From the cell containing the given text, extract its center point as (X, Y) coordinate. 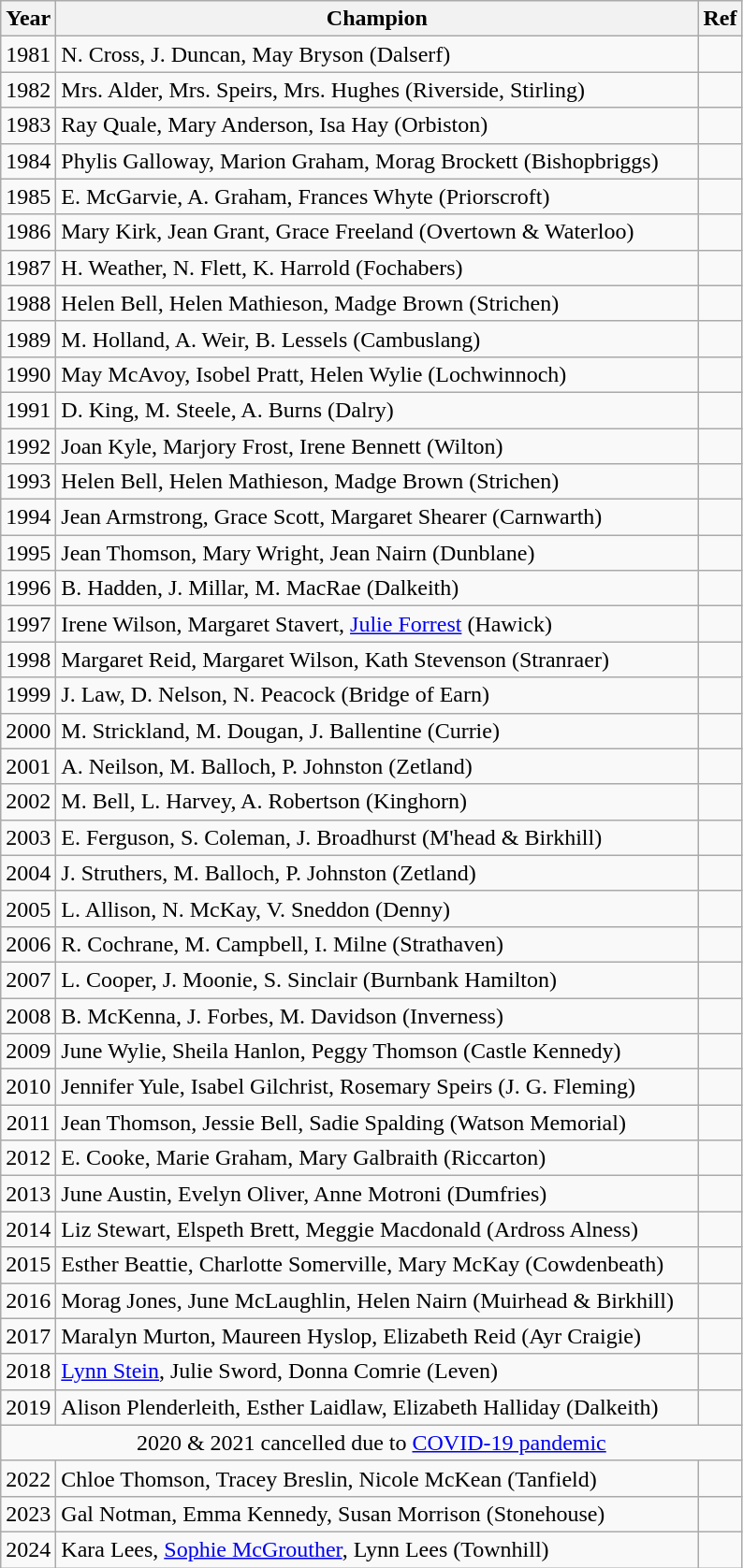
B. Hadden, J. Millar, M. MacRae (Dalkeith) (377, 588)
2010 (28, 1087)
1981 (28, 54)
2012 (28, 1158)
1993 (28, 482)
Esther Beattie, Charlotte Somerville, Mary McKay (Cowdenbeath) (377, 1265)
2022 (28, 1478)
J. Struthers, M. Balloch, P. Johnston (Zetland) (377, 873)
2003 (28, 837)
2000 (28, 731)
Joan Kyle, Marjory Frost, Irene Bennett (Wilton) (377, 446)
1999 (28, 695)
1998 (28, 660)
L. Allison, N. McKay, V. Sneddon (Denny) (377, 908)
Irene Wilson, Margaret Stavert, Julie Forrest (Hawick) (377, 624)
Jean Thomson, Mary Wright, Jean Nairn (Dunblane) (377, 553)
2007 (28, 980)
Jean Armstrong, Grace Scott, Margaret Shearer (Carnwarth) (377, 517)
2015 (28, 1265)
N. Cross, J. Duncan, May Bryson (Dalserf) (377, 54)
J. Law, D. Nelson, N. Peacock (Bridge of Earn) (377, 695)
Liz Stewart, Elspeth Brett, Meggie Macdonald (Ardross Alness) (377, 1229)
1995 (28, 553)
2014 (28, 1229)
2009 (28, 1052)
2019 (28, 1407)
2013 (28, 1194)
June Austin, Evelyn Oliver, Anne Motroni (Dumfries) (377, 1194)
Kara Lees, Sophie McGrouther, Lynn Lees (Townhill) (377, 1549)
2017 (28, 1336)
Alison Plenderleith, Esther Laidlaw, Elizabeth Halliday (Dalkeith) (377, 1407)
Phylis Galloway, Marion Graham, Morag Brockett (Bishopbriggs) (377, 161)
2016 (28, 1300)
Mrs. Alder, Mrs. Speirs, Mrs. Hughes (Riverside, Stirling) (377, 90)
2005 (28, 908)
1994 (28, 517)
1984 (28, 161)
1987 (28, 268)
H. Weather, N. Flett, K. Harrold (Fochabers) (377, 268)
1991 (28, 410)
1985 (28, 196)
E. McGarvie, A. Graham, Frances Whyte (Priorscroft) (377, 196)
M. Bell, L. Harvey, A. Robertson (Kinghorn) (377, 802)
Mary Kirk, Jean Grant, Grace Freeland (Overtown & Waterloo) (377, 232)
E. Ferguson, S. Coleman, J. Broadhurst (M'head & Birkhill) (377, 837)
Ray Quale, Mary Anderson, Isa Hay (Orbiston) (377, 125)
Margaret Reid, Margaret Wilson, Kath Stevenson (Stranraer) (377, 660)
1988 (28, 303)
2024 (28, 1549)
Year (28, 19)
1982 (28, 90)
1989 (28, 339)
1990 (28, 374)
2008 (28, 1015)
2023 (28, 1514)
Jennifer Yule, Isabel Gilchrist, Rosemary Speirs (J. G. Fleming) (377, 1087)
June Wylie, Sheila Hanlon, Peggy Thomson (Castle Kennedy) (377, 1052)
Jean Thomson, Jessie Bell, Sadie Spalding (Watson Memorial) (377, 1123)
2018 (28, 1372)
May McAvoy, Isobel Pratt, Helen Wylie (Lochwinnoch) (377, 374)
M. Holland, A. Weir, B. Lessels (Cambuslang) (377, 339)
A. Neilson, M. Balloch, P. Johnston (Zetland) (377, 766)
B. McKenna, J. Forbes, M. Davidson (Inverness) (377, 1015)
2020 & 2021 cancelled due to COVID-19 pandemic (371, 1443)
Lynn Stein, Julie Sword, Donna Comrie (Leven) (377, 1372)
Chloe Thomson, Tracey Breslin, Nicole McKean (Tanfield) (377, 1478)
2002 (28, 802)
1996 (28, 588)
Champion (377, 19)
1997 (28, 624)
R. Cochrane, M. Campbell, I. Milne (Strathaven) (377, 944)
2004 (28, 873)
Ref (721, 19)
1983 (28, 125)
E. Cooke, Marie Graham, Mary Galbraith (Riccarton) (377, 1158)
2006 (28, 944)
Gal Notman, Emma Kennedy, Susan Morrison (Stonehouse) (377, 1514)
1992 (28, 446)
1986 (28, 232)
M. Strickland, M. Dougan, J. Ballentine (Currie) (377, 731)
Morag Jones, June McLaughlin, Helen Nairn (Muirhead & Birkhill) (377, 1300)
2001 (28, 766)
D. King, M. Steele, A. Burns (Dalry) (377, 410)
Maralyn Murton, Maureen Hyslop, Elizabeth Reid (Ayr Craigie) (377, 1336)
2011 (28, 1123)
L. Cooper, J. Moonie, S. Sinclair (Burnbank Hamilton) (377, 980)
